Search for the cell housing the specified text and yield its [x, y] center coordinate. 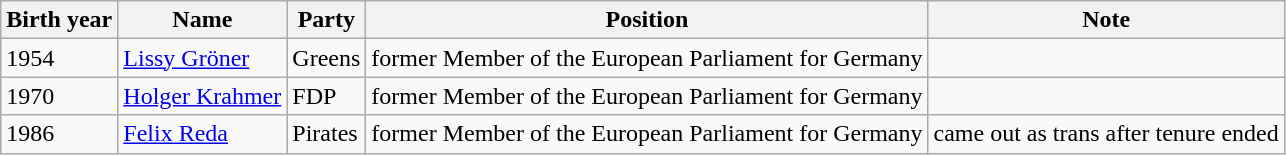
Position [647, 20]
Birth year [60, 20]
Name [202, 20]
Pirates [326, 134]
1970 [60, 96]
Greens [326, 58]
Lissy Gröner [202, 58]
Note [1106, 20]
Holger Krahmer [202, 96]
came out as trans after tenure ended [1106, 134]
1986 [60, 134]
Felix Reda [202, 134]
1954 [60, 58]
Party [326, 20]
FDP [326, 96]
